Capture the cell that displays the provided text and extract its (X, Y) central coordinate. 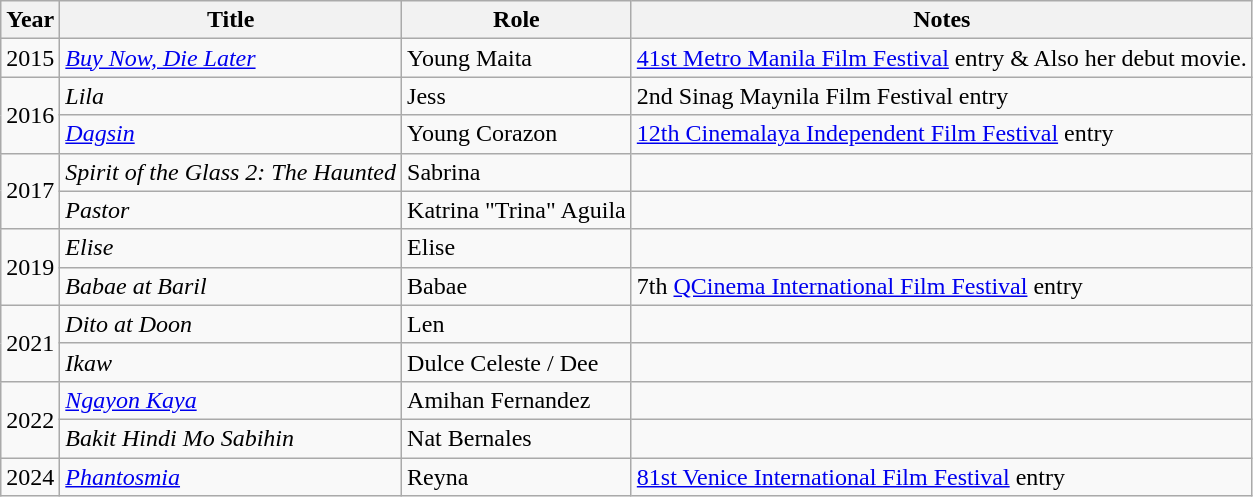
41st Metro Manila Film Festival entry & Also her debut movie. (942, 58)
7th QCinema International Film Festival entry (942, 286)
Len (517, 324)
Bakit Hindi Mo Sabihin (231, 438)
2nd Sinag Maynila Film Festival entry (942, 96)
Pastor (231, 210)
Dulce Celeste / Dee (517, 362)
Young Maita (517, 58)
Reyna (517, 477)
Ngayon Kaya (231, 400)
Young Corazon (517, 134)
Dagsin (231, 134)
2019 (30, 267)
2021 (30, 343)
Babae at Baril (231, 286)
Role (517, 20)
Phantosmia (231, 477)
2015 (30, 58)
2024 (30, 477)
Katrina "Trina" Aguila (517, 210)
81st Venice International Film Festival entry (942, 477)
Dito at Doon (231, 324)
2016 (30, 115)
Spirit of the Glass 2: The Haunted (231, 172)
Title (231, 20)
Sabrina (517, 172)
Jess (517, 96)
Ikaw (231, 362)
12th Cinemalaya Independent Film Festival entry (942, 134)
Year (30, 20)
Nat Bernales (517, 438)
Babae (517, 286)
2017 (30, 191)
2022 (30, 419)
Buy Now, Die Later (231, 58)
Lila (231, 96)
Amihan Fernandez (517, 400)
Notes (942, 20)
